From the cell containing the given text, extract its center point as [X, Y] coordinate. 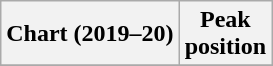
Chart (2019–20) [90, 34]
Peakposition [225, 34]
